Extract the [X, Y] coordinate from the center of the cell holding the provided text.  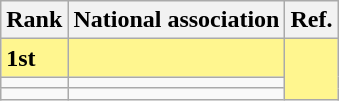
Rank [34, 20]
Ref. [312, 20]
1st [34, 58]
National association [176, 20]
